From the cell containing the given text, extract its center point as (x, y) coordinate. 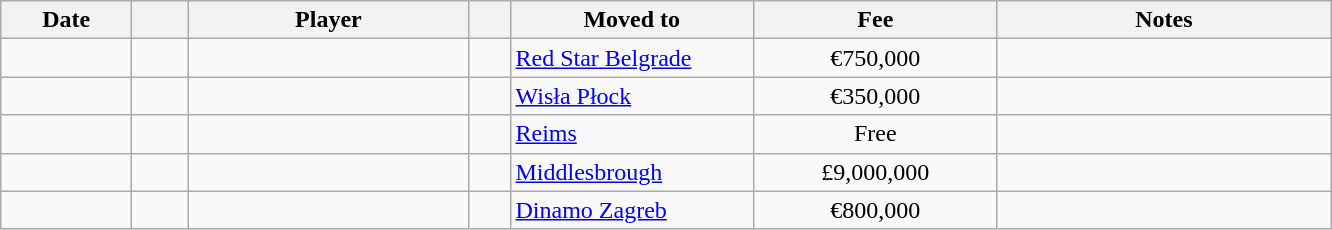
Red Star Belgrade (632, 58)
Wisła Płock (632, 96)
€750,000 (876, 58)
Fee (876, 20)
€350,000 (876, 96)
Player (328, 20)
Dinamo Zagreb (632, 210)
Notes (1164, 20)
Reims (632, 134)
Moved to (632, 20)
Middlesbrough (632, 172)
£9,000,000 (876, 172)
€800,000 (876, 210)
Date (66, 20)
Free (876, 134)
